Find where the given text appears and provide that cell's center as [x, y] coordinate. 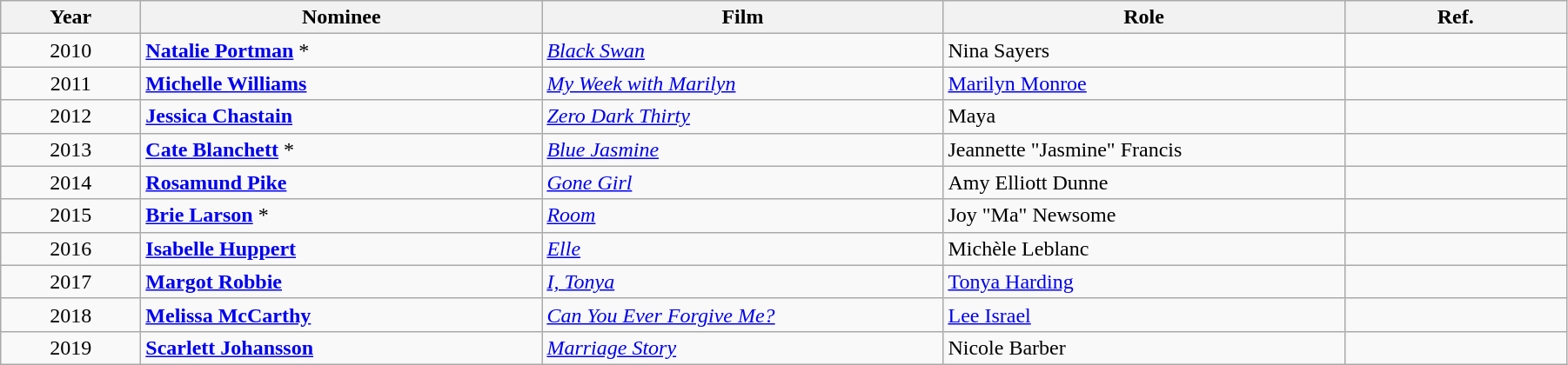
Nina Sayers [1143, 50]
Can You Ever Forgive Me? [743, 315]
2016 [71, 249]
Joy "Ma" Newsome [1143, 216]
Lee Israel [1143, 315]
2015 [71, 216]
Room [743, 216]
2013 [71, 149]
2019 [71, 348]
Nicole Barber [1143, 348]
Blue Jasmine [743, 149]
Michelle Williams [341, 83]
Nominee [341, 17]
2012 [71, 116]
Elle [743, 249]
Year [71, 17]
My Week with Marilyn [743, 83]
2018 [71, 315]
Scarlett Johansson [341, 348]
2014 [71, 182]
2010 [71, 50]
2017 [71, 282]
Marriage Story [743, 348]
Tonya Harding [1143, 282]
Jessica Chastain [341, 116]
Michèle Leblanc [1143, 249]
Amy Elliott Dunne [1143, 182]
Jeannette "Jasmine" Francis [1143, 149]
Ref. [1455, 17]
Film [743, 17]
Marilyn Monroe [1143, 83]
Isabelle Huppert [341, 249]
Gone Girl [743, 182]
I, Tonya [743, 282]
2011 [71, 83]
Natalie Portman * [341, 50]
Rosamund Pike [341, 182]
Brie Larson * [341, 216]
Black Swan [743, 50]
Melissa McCarthy [341, 315]
Role [1143, 17]
Margot Robbie [341, 282]
Maya [1143, 116]
Cate Blanchett * [341, 149]
Zero Dark Thirty [743, 116]
